For the text-containing cell, return its midpoint in (x, y) coordinate format. 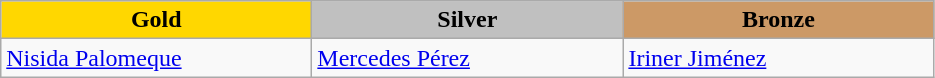
Nisida Palomeque (156, 58)
Bronze (778, 20)
Gold (156, 20)
Mercedes Pérez (468, 58)
Iriner Jiménez (778, 58)
Silver (468, 20)
